From the cell containing the given text, extract its center point as [x, y] coordinate. 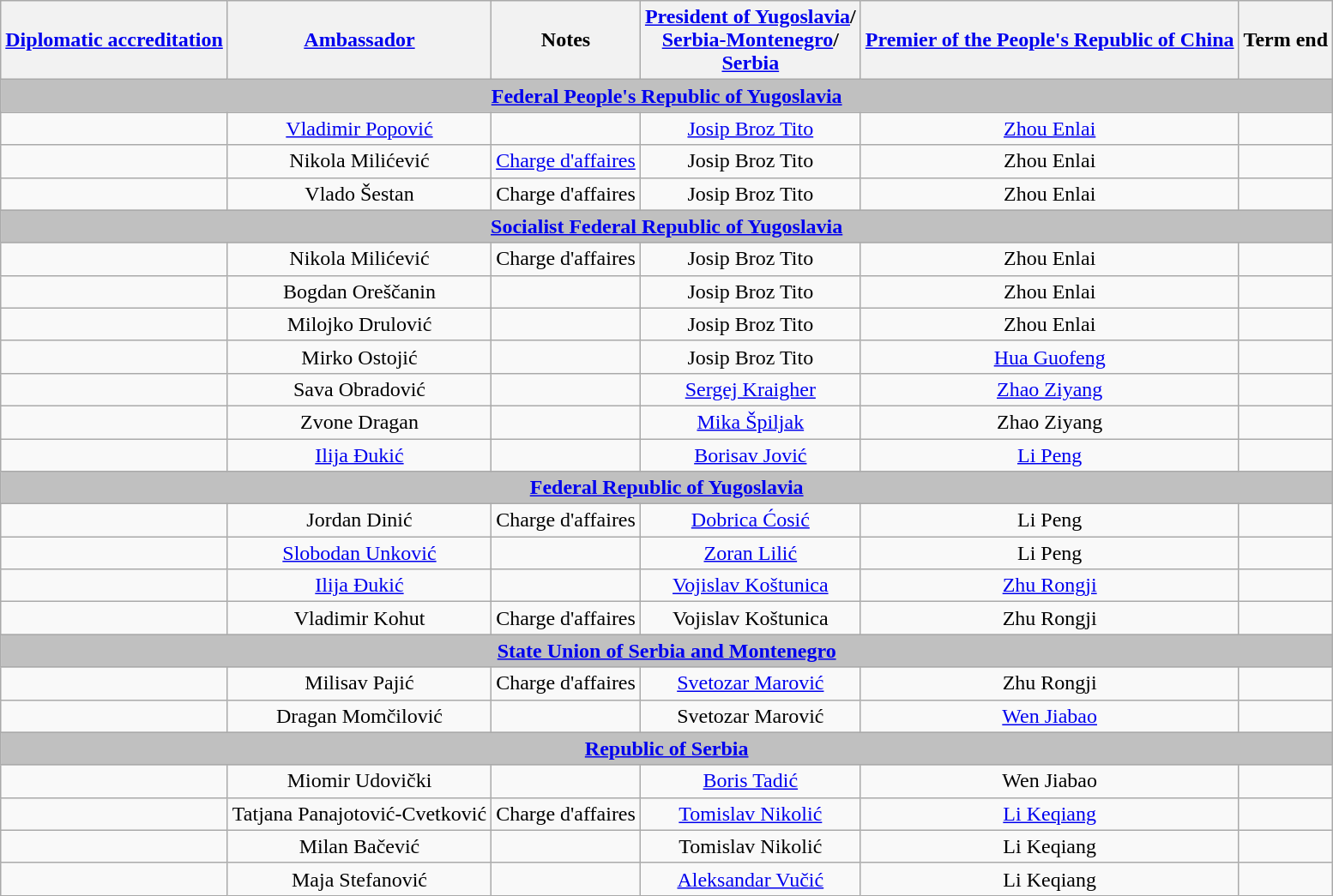
Bogdan Oreščanin [359, 292]
Zoran Lilić [750, 553]
Federal People's Republic of Yugoslavia [667, 96]
Sava Obradović [359, 389]
Notes [566, 40]
Federal Republic of Yugoslavia [667, 488]
Maja Stefanović [359, 879]
Ambassador [359, 40]
Sergej Kraigher [750, 389]
Premier of the People's Republic of China [1050, 40]
Aleksandar Vučić [750, 879]
Term end [1286, 40]
Mirko Ostojić [359, 357]
Borisav Jović [750, 455]
Vlado Šestan [359, 194]
Miomir Udovički [359, 781]
Dobrica Ćosić [750, 520]
Milojko Drulović [359, 324]
Mika Špiljak [750, 422]
Vladimir Popović [359, 129]
Dragan Momčilović [359, 716]
Boris Tadić [750, 781]
State Union of Serbia and Montenegro [667, 651]
Republic of Serbia [667, 749]
Socialist Federal Republic of Yugoslavia [667, 226]
Diplomatic accreditation [115, 40]
Jordan Dinić [359, 520]
Slobodan Unković [359, 553]
Milisav Pajić [359, 683]
Zvone Dragan [359, 422]
Vladimir Kohut [359, 618]
Milan Bačević [359, 846]
Hua Guofeng [1050, 357]
Tatjana Panajotović-Cvetković [359, 814]
President of Yugoslavia/Serbia-Montenegro/Serbia [750, 40]
